Search for the cell housing the specified text and yield its (x, y) center coordinate. 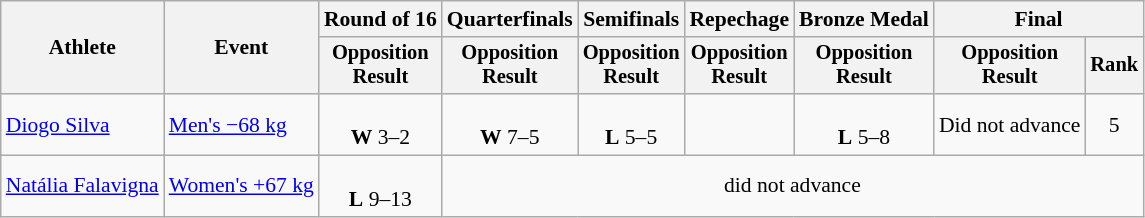
Women's +67 kg (242, 186)
Did not advance (1010, 124)
Final (1038, 19)
L 9–13 (380, 186)
W 7–5 (510, 124)
Quarterfinals (510, 19)
Round of 16 (380, 19)
Diogo Silva (82, 124)
Event (242, 48)
5 (1114, 124)
L 5–8 (864, 124)
Men's −68 kg (242, 124)
Athlete (82, 48)
Repechage (739, 19)
L 5–5 (632, 124)
Semifinals (632, 19)
Bronze Medal (864, 19)
Rank (1114, 66)
W 3–2 (380, 124)
did not advance (792, 186)
Natália Falavigna (82, 186)
